Locate the cell with the specified text and output its [X, Y] center coordinate. 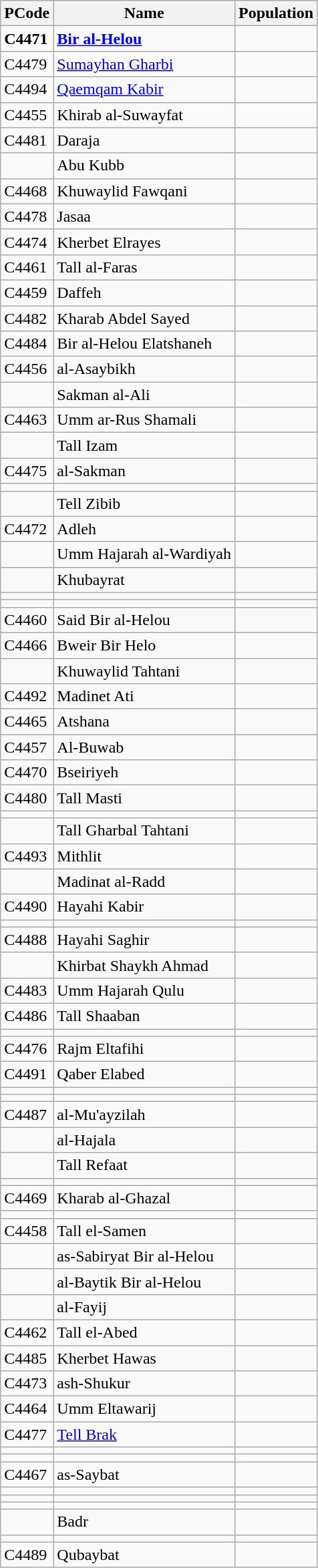
ash-Shukur [144, 1384]
Madinat al-Radd [144, 881]
C4479 [27, 64]
Name [144, 13]
Population [275, 13]
C4487 [27, 1115]
Kherbet Elrayes [144, 242]
C4488 [27, 940]
al-Sakman [144, 471]
C4458 [27, 1231]
Umm Hajarah Qulu [144, 990]
C4462 [27, 1332]
Hayahi Saghir [144, 940]
Tall Izam [144, 445]
Tall el-Abed [144, 1332]
C4482 [27, 319]
Mithlit [144, 856]
C4486 [27, 1016]
C4480 [27, 798]
C4492 [27, 697]
C4474 [27, 242]
C4494 [27, 89]
C4465 [27, 722]
C4476 [27, 1049]
Tall Gharbal Tahtani [144, 831]
Tell Zibib [144, 504]
Khuwaylid Tahtani [144, 671]
C4455 [27, 115]
Umm Eltawarij [144, 1409]
as-Sabiryat Bir al-Helou [144, 1256]
C4473 [27, 1384]
C4469 [27, 1198]
C4483 [27, 990]
C4485 [27, 1358]
C4460 [27, 620]
Abu Kubb [144, 166]
Qaemqam Kabir [144, 89]
Sakman al-Ali [144, 395]
Atshana [144, 722]
Khuwaylid Fawqani [144, 191]
Bir al-Helou [144, 39]
Daraja [144, 140]
Kharab Abdel Sayed [144, 319]
C4472 [27, 529]
Rajm Eltafihi [144, 1049]
C4459 [27, 292]
C4471 [27, 39]
Tall al-Faras [144, 267]
C4491 [27, 1074]
Hayahi Kabir [144, 907]
C4490 [27, 907]
C4475 [27, 471]
Badr [144, 1522]
Al-Buwab [144, 747]
al-Baytik Bir al-Helou [144, 1282]
Kharab al-Ghazal [144, 1198]
C4481 [27, 140]
C4463 [27, 420]
Daffeh [144, 292]
C4489 [27, 1555]
Tall el-Samen [144, 1231]
Tall Shaaban [144, 1016]
al-Mu'ayzilah [144, 1115]
Qubaybat [144, 1555]
Qaber Elabed [144, 1074]
C4478 [27, 216]
PCode [27, 13]
al-Fayij [144, 1307]
Kherbet Hawas [144, 1358]
Said Bir al-Helou [144, 620]
C4470 [27, 773]
C4461 [27, 267]
Khirbat Shaykh Ahmad [144, 965]
C4484 [27, 344]
Adleh [144, 529]
Madinet Ati [144, 697]
Bseiriyeh [144, 773]
as-Saybat [144, 1475]
Bir al-Helou Elatshaneh [144, 344]
C4468 [27, 191]
Tell Brak [144, 1434]
Bweir Bir Helo [144, 645]
Khirab al-Suwayfat [144, 115]
al-Hajala [144, 1140]
Khubayrat [144, 580]
C4493 [27, 856]
Umm ar-Rus Shamali [144, 420]
Umm Hajarah al-Wardiyah [144, 554]
Sumayhan Gharbi [144, 64]
Tall Refaat [144, 1165]
Tall Masti [144, 798]
al-Asaybikh [144, 369]
C4477 [27, 1434]
C4457 [27, 747]
C4456 [27, 369]
C4464 [27, 1409]
Jasaa [144, 216]
C4466 [27, 645]
C4467 [27, 1475]
